Provide the (X, Y) coordinate of the cell's center where the given text is located.  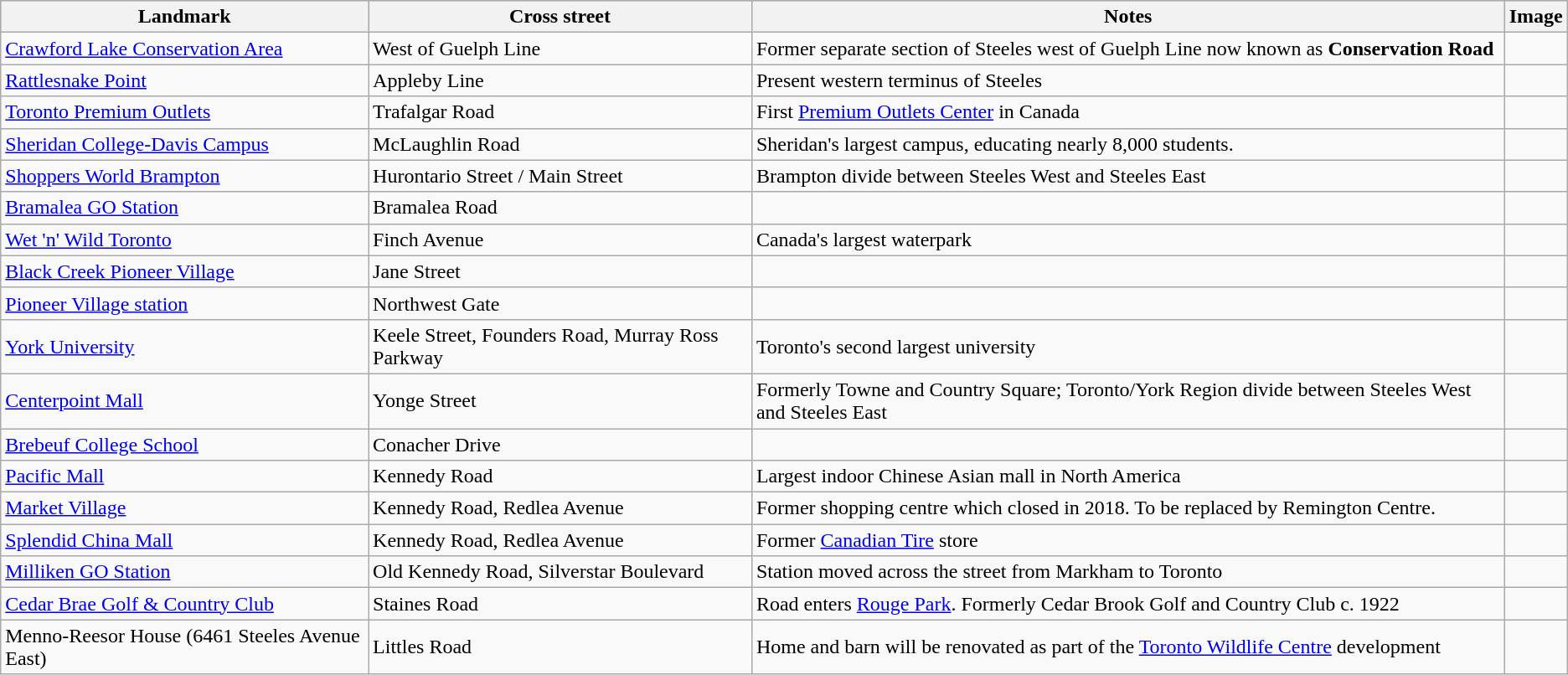
Black Creek Pioneer Village (184, 271)
Cedar Brae Golf & Country Club (184, 604)
Finch Avenue (560, 240)
McLaughlin Road (560, 144)
Former Canadian Tire store (1127, 540)
Canada's largest waterpark (1127, 240)
Toronto's second largest university (1127, 347)
Bramalea Road (560, 208)
Shoppers World Brampton (184, 176)
Bramalea GO Station (184, 208)
Milliken GO Station (184, 572)
Landmark (184, 17)
Crawford Lake Conservation Area (184, 49)
Brebeuf College School (184, 445)
Former separate section of Steeles west of Guelph Line now known as Conservation Road (1127, 49)
Largest indoor Chinese Asian mall in North America (1127, 477)
Station moved across the street from Markham to Toronto (1127, 572)
Sheridan College-Davis Campus (184, 144)
Menno-Reesor House (6461 Steeles Avenue East) (184, 647)
Old Kennedy Road, Silverstar Boulevard (560, 572)
Toronto Premium Outlets (184, 112)
Sheridan's largest campus, educating nearly 8,000 students. (1127, 144)
Appleby Line (560, 80)
Formerly Towne and Country Square; Toronto/York Region divide between Steeles West and Steeles East (1127, 400)
Yonge Street (560, 400)
York University (184, 347)
Image (1536, 17)
First Premium Outlets Center in Canada (1127, 112)
Road enters Rouge Park. Formerly Cedar Brook Golf and Country Club c. 1922 (1127, 604)
Splendid China Mall (184, 540)
Wet 'n' Wild Toronto (184, 240)
Trafalgar Road (560, 112)
Hurontario Street / Main Street (560, 176)
Present western terminus of Steeles (1127, 80)
Brampton divide between Steeles West and Steeles East (1127, 176)
Pacific Mall (184, 477)
Former shopping centre which closed in 2018. To be replaced by Remington Centre. (1127, 508)
Market Village (184, 508)
Littles Road (560, 647)
West of Guelph Line (560, 49)
Centerpoint Mall (184, 400)
Northwest Gate (560, 303)
Jane Street (560, 271)
Rattlesnake Point (184, 80)
Kennedy Road (560, 477)
Staines Road (560, 604)
Notes (1127, 17)
Cross street (560, 17)
Conacher Drive (560, 445)
Pioneer Village station (184, 303)
Keele Street, Founders Road, Murray Ross Parkway (560, 347)
Home and barn will be renovated as part of the Toronto Wildlife Centre development (1127, 647)
